Identify which cell holds the provided text, then report its (X, Y) central coordinate. 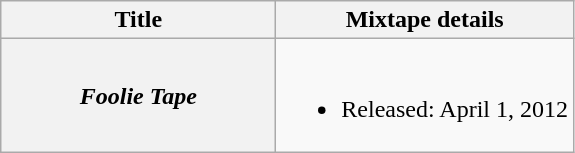
Foolie Tape (138, 96)
Mixtape details (425, 20)
Released: April 1, 2012 (425, 96)
Title (138, 20)
